Determine the (x, y) coordinate at the center of the cell enclosing the given text.  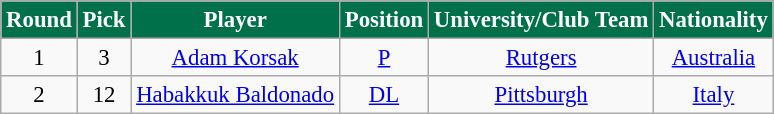
University/Club Team (542, 20)
Nationality (714, 20)
DL (384, 95)
Adam Korsak (236, 58)
2 (39, 95)
3 (104, 58)
Position (384, 20)
Italy (714, 95)
Pick (104, 20)
Rutgers (542, 58)
Habakkuk Baldonado (236, 95)
Player (236, 20)
Australia (714, 58)
P (384, 58)
12 (104, 95)
Pittsburgh (542, 95)
Round (39, 20)
1 (39, 58)
